Return the [x, y] coordinate for the center point of the cell that contains the specified text.  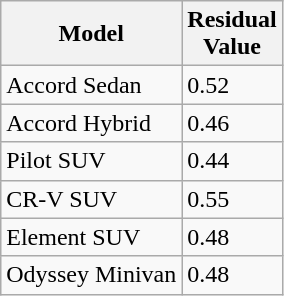
Accord Sedan [92, 85]
0.52 [232, 85]
Model [92, 34]
Pilot SUV [92, 161]
0.46 [232, 123]
CR-V SUV [92, 199]
Element SUV [92, 237]
Odyssey Minivan [92, 275]
ResidualValue [232, 34]
0.55 [232, 199]
Accord Hybrid [92, 123]
0.44 [232, 161]
